Extract the (x, y) coordinate from the center of the cell holding the provided text.  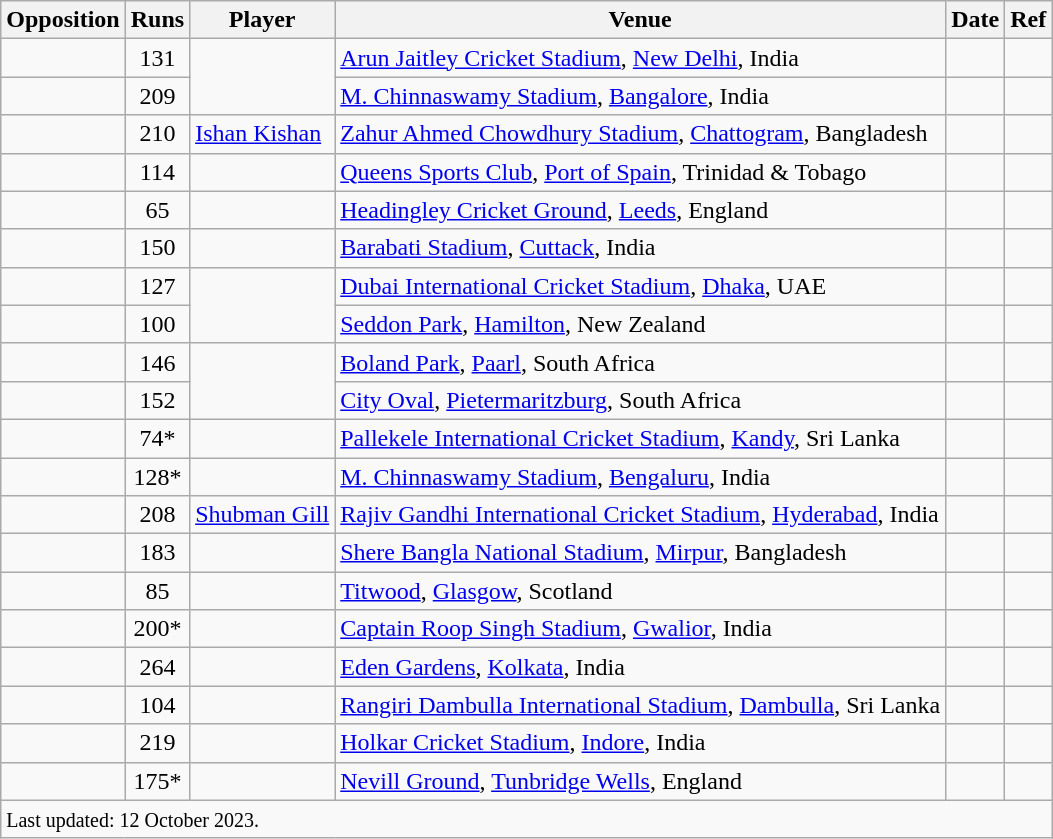
210 (157, 134)
128* (157, 477)
Headingley Cricket Ground, Leeds, England (640, 210)
264 (157, 667)
Ishan Kishan (262, 134)
Arun Jaitley Cricket Stadium, New Delhi, India (640, 58)
183 (157, 553)
200* (157, 629)
209 (157, 96)
Zahur Ahmed Chowdhury Stadium, Chattogram, Bangladesh (640, 134)
131 (157, 58)
Last updated: 12 October 2023. (526, 819)
Seddon Park, Hamilton, New Zealand (640, 324)
Shere Bangla National Stadium, Mirpur, Bangladesh (640, 553)
Opposition (63, 20)
152 (157, 400)
Dubai International Cricket Stadium, Dhaka, UAE (640, 286)
150 (157, 248)
Pallekele International Cricket Stadium, Kandy, Sri Lanka (640, 438)
Boland Park, Paarl, South Africa (640, 362)
85 (157, 591)
127 (157, 286)
Ref (1028, 20)
Eden Gardens, Kolkata, India (640, 667)
100 (157, 324)
65 (157, 210)
Captain Roop Singh Stadium, Gwalior, India (640, 629)
208 (157, 515)
175* (157, 781)
Nevill Ground, Tunbridge Wells, England (640, 781)
Barabati Stadium, Cuttack, India (640, 248)
M. Chinnaswamy Stadium, Bengaluru, India (640, 477)
Holkar Cricket Stadium, Indore, India (640, 743)
Titwood, Glasgow, Scotland (640, 591)
City Oval, Pietermaritzburg, South Africa (640, 400)
Player (262, 20)
Date (976, 20)
Queens Sports Club, Port of Spain, Trinidad & Tobago (640, 172)
219 (157, 743)
Venue (640, 20)
146 (157, 362)
Rajiv Gandhi International Cricket Stadium, Hyderabad, India (640, 515)
Rangiri Dambulla International Stadium, Dambulla, Sri Lanka (640, 705)
114 (157, 172)
Shubman Gill (262, 515)
M. Chinnaswamy Stadium, Bangalore, India (640, 96)
74* (157, 438)
104 (157, 705)
Runs (157, 20)
